Search for the cell housing the specified text and yield its [X, Y] center coordinate. 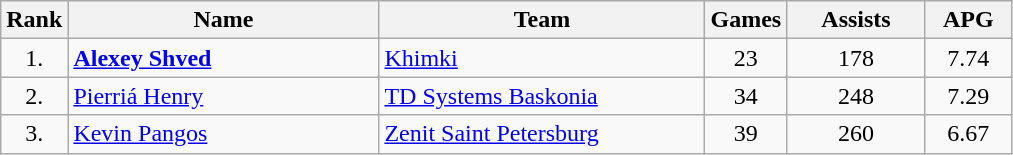
7.74 [968, 58]
23 [746, 58]
Zenit Saint Petersburg [542, 134]
Team [542, 20]
178 [856, 58]
TD Systems Baskonia [542, 96]
Kevin Pangos [224, 134]
Khimki [542, 58]
34 [746, 96]
6.67 [968, 134]
2. [34, 96]
Pierriá Henry [224, 96]
3. [34, 134]
Games [746, 20]
7.29 [968, 96]
39 [746, 134]
Assists [856, 20]
Rank [34, 20]
260 [856, 134]
1. [34, 58]
Alexey Shved [224, 58]
Name [224, 20]
248 [856, 96]
APG [968, 20]
